Output the (x, y) coordinate of the center of the cell containing the given text.  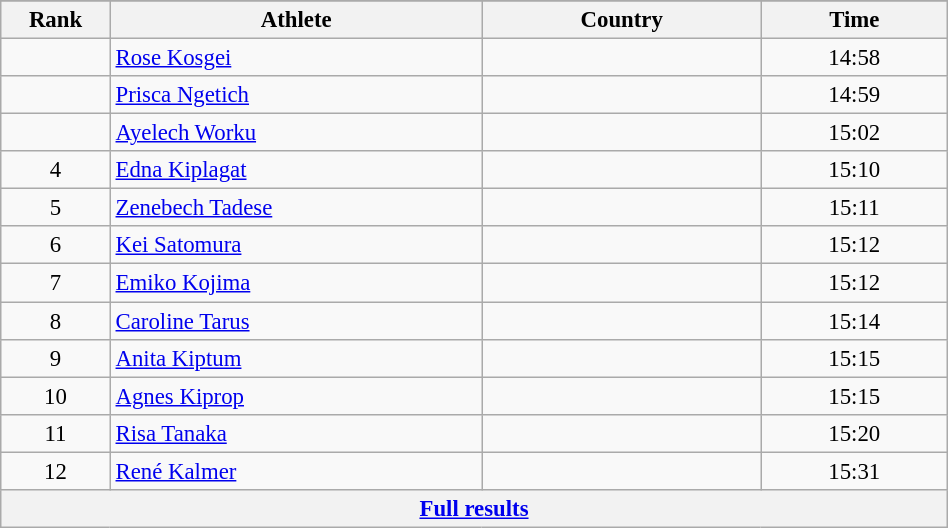
10 (56, 396)
7 (56, 283)
Full results (474, 509)
Risa Tanaka (296, 433)
René Kalmer (296, 471)
9 (56, 358)
Time (854, 20)
Prisca Ngetich (296, 95)
Athlete (296, 20)
15:02 (854, 133)
6 (56, 245)
Country (622, 20)
15:11 (854, 208)
Kei Satomura (296, 245)
Anita Kiptum (296, 358)
Rank (56, 20)
15:31 (854, 471)
Emiko Kojima (296, 283)
Zenebech Tadese (296, 208)
5 (56, 208)
Edna Kiplagat (296, 170)
Rose Kosgei (296, 58)
11 (56, 433)
12 (56, 471)
14:59 (854, 95)
15:14 (854, 321)
15:20 (854, 433)
15:10 (854, 170)
14:58 (854, 58)
8 (56, 321)
Caroline Tarus (296, 321)
Agnes Kiprop (296, 396)
4 (56, 170)
Ayelech Worku (296, 133)
